Scan for the cell matching the given text and deliver its [x, y] coordinate at center. 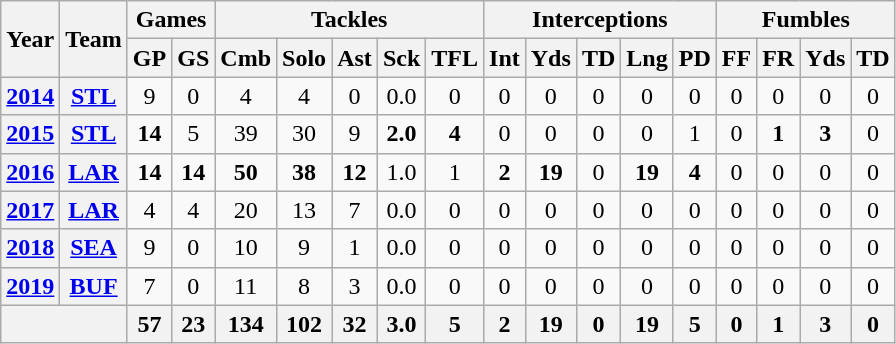
2017 [30, 210]
Team [94, 39]
8 [304, 286]
TFL [455, 58]
Ast [355, 58]
Lng [647, 58]
PD [694, 58]
20 [246, 210]
50 [246, 172]
39 [246, 134]
Interceptions [600, 20]
Int [505, 58]
32 [355, 324]
12 [355, 172]
FF [736, 58]
11 [246, 286]
102 [304, 324]
2015 [30, 134]
13 [304, 210]
2014 [30, 96]
Games [170, 20]
23 [194, 324]
SEA [94, 248]
1.0 [401, 172]
GP [149, 58]
GS [194, 58]
2019 [30, 286]
3.0 [401, 324]
Year [30, 39]
2.0 [401, 134]
Solo [304, 58]
Cmb [246, 58]
10 [246, 248]
57 [149, 324]
FR [778, 58]
30 [304, 134]
134 [246, 324]
Sck [401, 58]
BUF [94, 286]
2018 [30, 248]
Tackles [350, 20]
38 [304, 172]
2016 [30, 172]
Fumbles [806, 20]
